Capture the cell that displays the provided text and extract its [x, y] central coordinate. 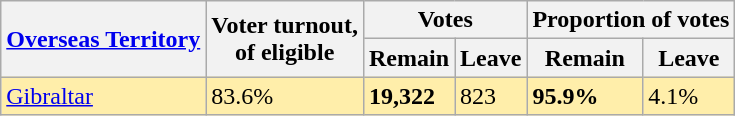
83.6% [285, 96]
Gibraltar [104, 96]
823 [491, 96]
95.9% [585, 96]
Voter turnout,of eligible [285, 39]
Votes [444, 20]
Proportion of votes [631, 20]
4.1% [689, 96]
19,322 [408, 96]
Overseas Territory [104, 39]
